Locate the cell with the specified text and output its (X, Y) center coordinate. 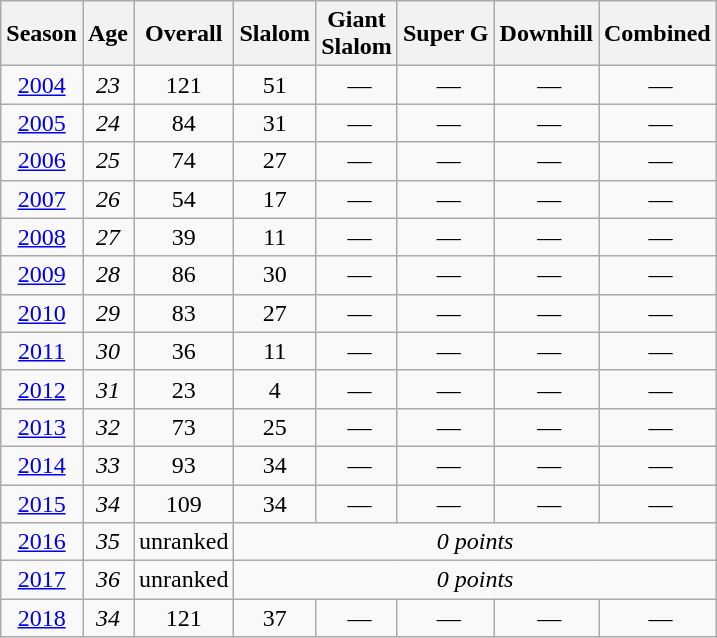
28 (108, 275)
73 (184, 427)
83 (184, 313)
2012 (42, 389)
Super G (446, 34)
Overall (184, 34)
4 (275, 389)
2006 (42, 161)
2014 (42, 465)
2018 (42, 618)
2016 (42, 542)
84 (184, 123)
109 (184, 503)
2013 (42, 427)
2007 (42, 199)
2004 (42, 85)
26 (108, 199)
Season (42, 34)
2015 (42, 503)
2005 (42, 123)
93 (184, 465)
2017 (42, 580)
Downhill (546, 34)
2011 (42, 351)
17 (275, 199)
54 (184, 199)
32 (108, 427)
Age (108, 34)
86 (184, 275)
Combined (657, 34)
51 (275, 85)
29 (108, 313)
24 (108, 123)
Slalom (275, 34)
2010 (42, 313)
GiantSlalom (357, 34)
35 (108, 542)
37 (275, 618)
33 (108, 465)
2008 (42, 237)
74 (184, 161)
2009 (42, 275)
39 (184, 237)
